Scan for the cell matching the given text and deliver its (X, Y) coordinate at center. 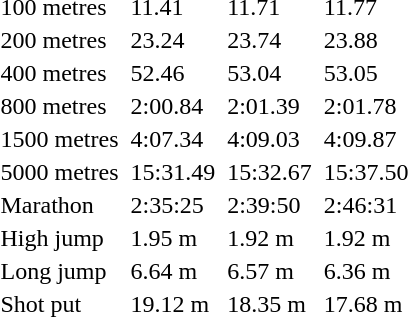
52.46 (173, 73)
6.64 m (173, 271)
53.04 (270, 73)
4:09.03 (270, 139)
2:01.39 (270, 106)
23.74 (270, 40)
1.95 m (173, 238)
4:07.34 (173, 139)
15:32.67 (270, 172)
23.24 (173, 40)
6.57 m (270, 271)
1.92 m (270, 238)
2:39:50 (270, 205)
15:31.49 (173, 172)
2:00.84 (173, 106)
2:35:25 (173, 205)
